Scan for the cell matching the given text and deliver its (X, Y) coordinate at center. 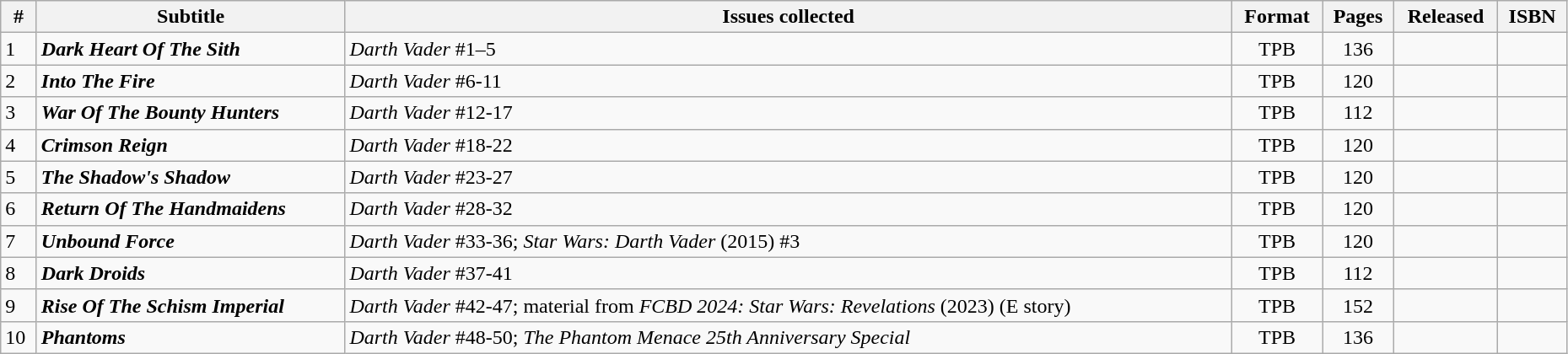
ISBN (1533, 17)
Darth Vader #18-22 (789, 145)
War Of The Bounty Hunters (191, 113)
Released (1446, 17)
Darth Vader #23-27 (789, 177)
Crimson Reign (191, 145)
Unbound Force (191, 241)
Darth Vader #6-11 (789, 81)
Darth Vader #48-50; The Phantom Menace 25th Anniversary Special (789, 337)
Subtitle (191, 17)
9 (19, 305)
Format (1277, 17)
6 (19, 209)
Rise Of The Schism Imperial (191, 305)
4 (19, 145)
Darth Vader #37-41 (789, 273)
Return Of The Handmaidens (191, 209)
The Shadow's Shadow (191, 177)
1 (19, 49)
10 (19, 337)
Darth Vader #12-17 (789, 113)
Into The Fire (191, 81)
Dark Droids (191, 273)
Darth Vader #42-47; material from FCBD 2024: Star Wars: Revelations (2023) (E story) (789, 305)
8 (19, 273)
Darth Vader #33-36; Star Wars: Darth Vader (2015) #3 (789, 241)
# (19, 17)
7 (19, 241)
Phantoms (191, 337)
3 (19, 113)
152 (1358, 305)
Issues collected (789, 17)
2 (19, 81)
5 (19, 177)
Darth Vader #1–5 (789, 49)
Pages (1358, 17)
Darth Vader #28-32 (789, 209)
Dark Heart Of The Sith (191, 49)
